Determine the [X, Y] coordinate at the center of the cell enclosing the given text.  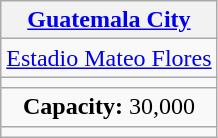
Capacity: 30,000 [109, 107]
Guatemala City [109, 20]
Estadio Mateo Flores [109, 58]
